Search for the cell housing the specified text and yield its [X, Y] center coordinate. 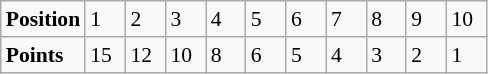
Position [43, 19]
12 [145, 55]
7 [346, 19]
9 [426, 19]
15 [105, 55]
Points [43, 55]
